Capture the cell that displays the provided text and extract its (X, Y) central coordinate. 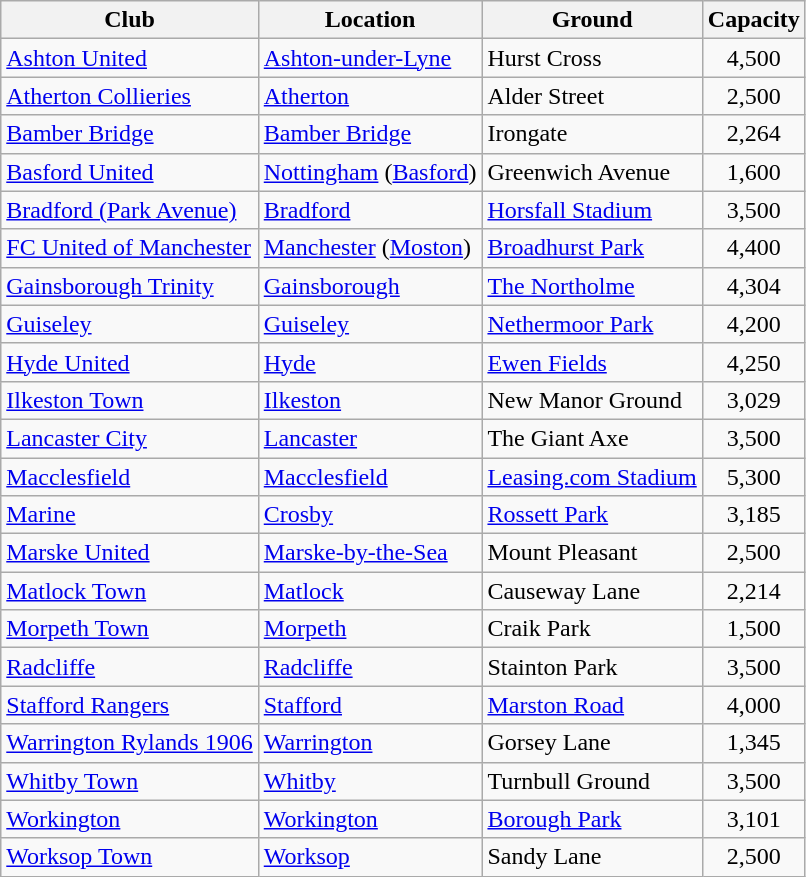
Whitby (370, 781)
The Northolme (592, 286)
Stafford (370, 705)
Ilkeston (370, 400)
Manchester (Moston) (370, 248)
4,200 (754, 324)
Craik Park (592, 629)
Worksop (370, 857)
1,345 (754, 743)
Nethermoor Park (592, 324)
Sandy Lane (592, 857)
Atherton Collieries (130, 96)
4,304 (754, 286)
Stafford Rangers (130, 705)
Warrington Rylands 1906 (130, 743)
Hyde (370, 362)
Causeway Lane (592, 591)
4,000 (754, 705)
4,250 (754, 362)
Marske United (130, 553)
Club (130, 20)
Matlock Town (130, 591)
Alder Street (592, 96)
Ashton-under-Lyne (370, 58)
Borough Park (592, 819)
Marston Road (592, 705)
Turnbull Ground (592, 781)
Mount Pleasant (592, 553)
Greenwich Avenue (592, 172)
Atherton (370, 96)
Hyde United (130, 362)
Capacity (754, 20)
Lancaster (370, 438)
New Manor Ground (592, 400)
Leasing.com Stadium (592, 477)
Whitby Town (130, 781)
2,214 (754, 591)
Marske-by-the-Sea (370, 553)
4,500 (754, 58)
Lancaster City (130, 438)
1,500 (754, 629)
Warrington (370, 743)
Ewen Fields (592, 362)
1,600 (754, 172)
Nottingham (Basford) (370, 172)
Crosby (370, 515)
Gainsborough (370, 286)
Basford United (130, 172)
Rossett Park (592, 515)
Ilkeston Town (130, 400)
Marine (130, 515)
Gorsey Lane (592, 743)
Irongate (592, 134)
3,029 (754, 400)
Matlock (370, 591)
Ground (592, 20)
Morpeth Town (130, 629)
FC United of Manchester (130, 248)
Horsfall Stadium (592, 210)
The Giant Axe (592, 438)
2,264 (754, 134)
Stainton Park (592, 667)
Hurst Cross (592, 58)
Gainsborough Trinity (130, 286)
Morpeth (370, 629)
5,300 (754, 477)
3,185 (754, 515)
Worksop Town (130, 857)
Location (370, 20)
4,400 (754, 248)
Ashton United (130, 58)
Bradford (370, 210)
3,101 (754, 819)
Broadhurst Park (592, 248)
Bradford (Park Avenue) (130, 210)
